Search for the cell housing the specified text and yield its [X, Y] center coordinate. 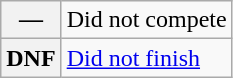
Did not finish [146, 58]
DNF [31, 58]
Did not compete [146, 20]
— [31, 20]
